Capture the cell that displays the provided text and extract its [X, Y] central coordinate. 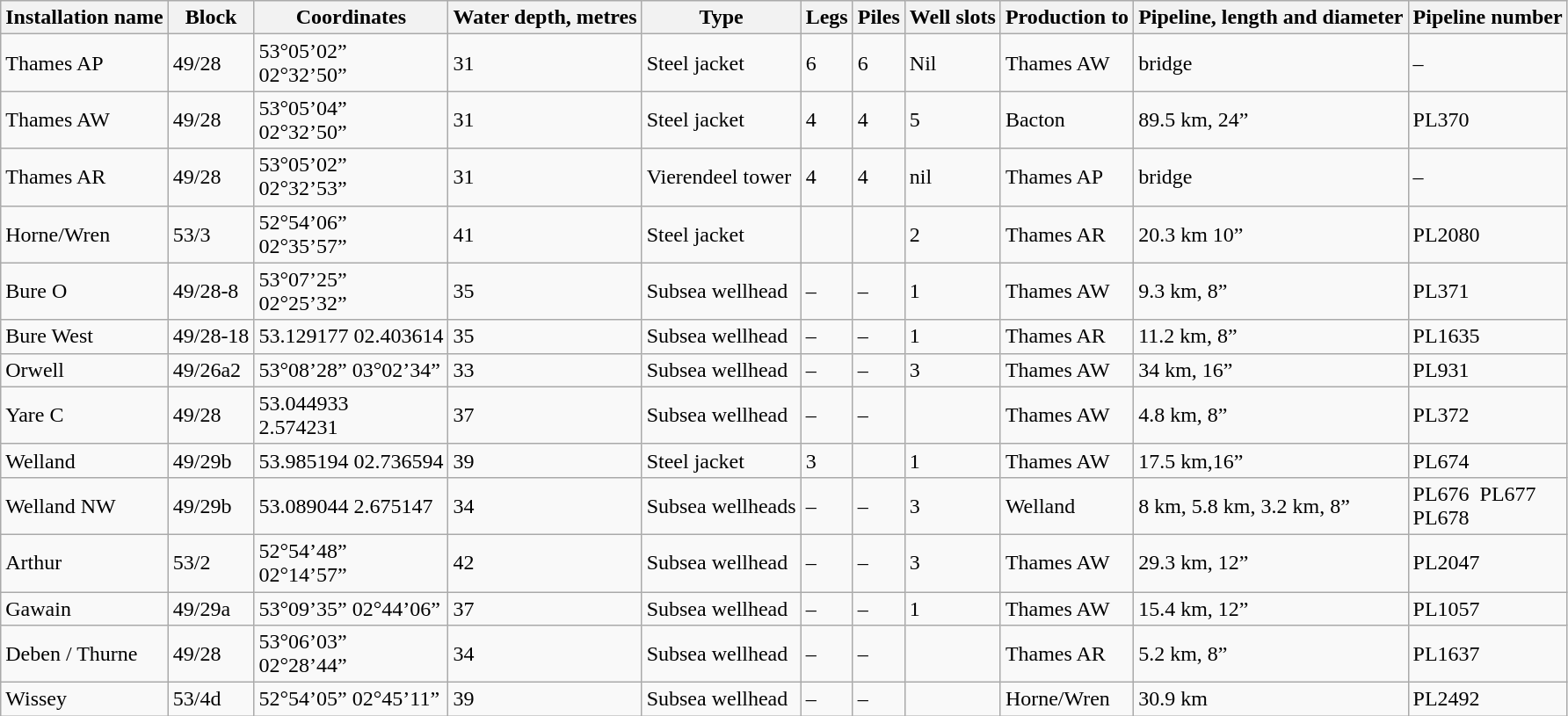
53°09’35” 02°44’06” [352, 609]
Bacton [1067, 119]
Arthur [84, 562]
53.985194 02.736594 [352, 460]
53°05’04”02°32’50” [352, 119]
53.0449332.574231 [352, 415]
Block [211, 18]
Subsea wellheads [721, 506]
Pipeline number [1487, 18]
PL2492 [1487, 699]
Legs [826, 18]
33 [545, 370]
53°06’03”02°28’44” [352, 654]
20.3 km 10” [1271, 234]
Bure O [84, 292]
42 [545, 562]
PL372 [1487, 415]
Well slots [953, 18]
Deben / Thurne [84, 654]
53°08’28” 03°02’34” [352, 370]
PL2080 [1487, 234]
nil [953, 177]
Nil [953, 63]
PL1635 [1487, 336]
PL371 [1487, 292]
49/28-18 [211, 336]
30.9 km [1271, 699]
11.2 km, 8” [1271, 336]
29.3 km, 12” [1271, 562]
PL1057 [1487, 609]
53.129177 02.403614 [352, 336]
Orwell [84, 370]
Gawain [84, 609]
4.8 km, 8” [1271, 415]
53/2 [211, 562]
2 [953, 234]
53°05’02”02°32’53” [352, 177]
PL2047 [1487, 562]
52°54’06”02°35’57” [352, 234]
17.5 km,16” [1271, 460]
53.089044 2.675147 [352, 506]
8 km, 5.8 km, 3.2 km, 8” [1271, 506]
PL1637 [1487, 654]
Vierendeel tower [721, 177]
PL676 PL677PL678 [1487, 506]
53/3 [211, 234]
41 [545, 234]
Coordinates [352, 18]
53°05’02”02°32’50” [352, 63]
Piles [879, 18]
49/26a2 [211, 370]
PL931 [1487, 370]
15.4 km, 12” [1271, 609]
Installation name [84, 18]
PL370 [1487, 119]
49/29a [211, 609]
53/4d [211, 699]
5.2 km, 8” [1271, 654]
53°07’25”02°25’32” [352, 292]
Water depth, metres [545, 18]
Type [721, 18]
89.5 km, 24” [1271, 119]
Pipeline, length and diameter [1271, 18]
Production to [1067, 18]
PL674 [1487, 460]
Bure West [84, 336]
52°54’48”02°14’57” [352, 562]
5 [953, 119]
Welland NW [84, 506]
34 km, 16” [1271, 370]
52°54’05” 02°45’11” [352, 699]
Yare C [84, 415]
9.3 km, 8” [1271, 292]
Wissey [84, 699]
49/28-8 [211, 292]
